Provide the (X, Y) coordinate of the cell's center where the given text is located.  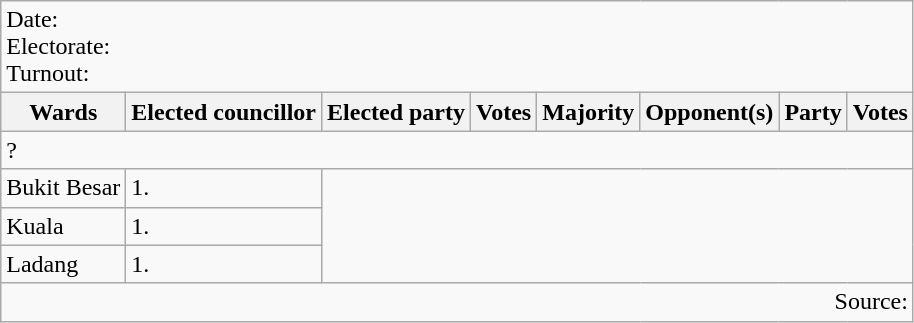
? (458, 150)
Kuala (64, 226)
Elected party (396, 112)
Opponent(s) (710, 112)
Ladang (64, 264)
Elected councillor (224, 112)
Date: Electorate: Turnout: (458, 47)
Source: (458, 302)
Majority (588, 112)
Bukit Besar (64, 188)
Party (813, 112)
Wards (64, 112)
